Extract the [x, y] coordinate from the center of the cell holding the provided text.  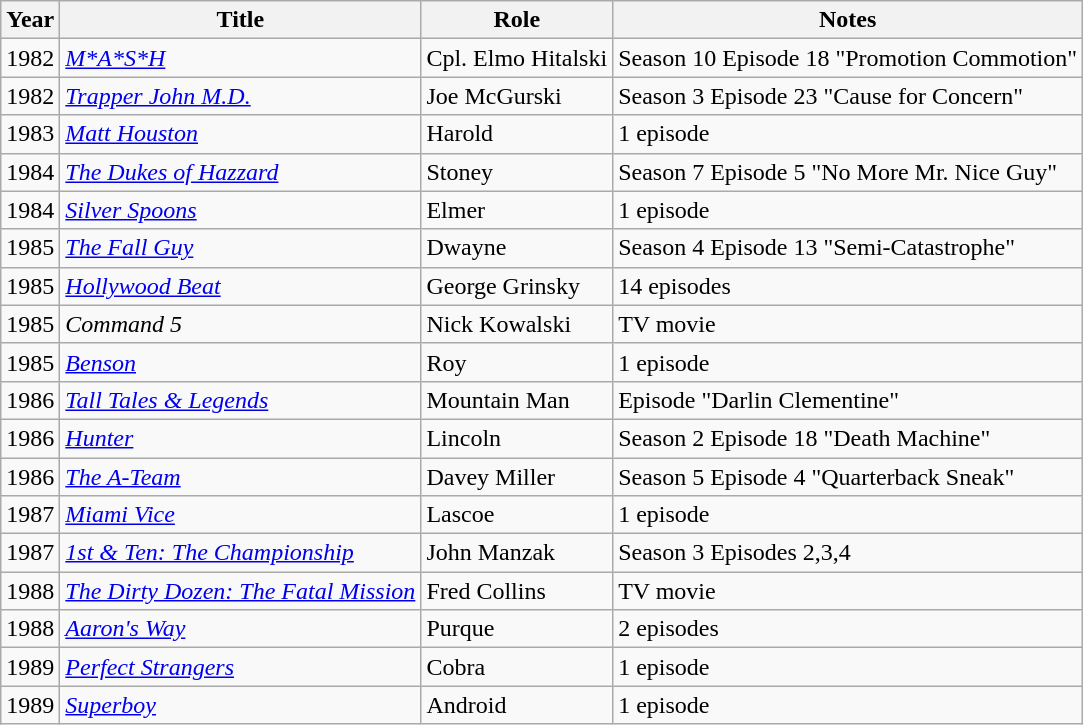
Season 3 Episodes 2,3,4 [848, 553]
14 episodes [848, 286]
Matt Houston [240, 134]
The Fall Guy [240, 248]
Season 4 Episode 13 "Semi-Catastrophe" [848, 248]
Stoney [517, 172]
Year [30, 20]
Tall Tales & Legends [240, 400]
Hollywood Beat [240, 286]
Superboy [240, 705]
Silver Spoons [240, 210]
Hunter [240, 438]
Episode "Darlin Clementine" [848, 400]
2 episodes [848, 629]
Roy [517, 362]
Nick Kowalski [517, 324]
Cobra [517, 667]
The Dirty Dozen: The Fatal Mission [240, 591]
Joe McGurski [517, 96]
Purque [517, 629]
Davey Miller [517, 477]
Season 3 Episode 23 "Cause for Concern" [848, 96]
Notes [848, 20]
1st & Ten: The Championship [240, 553]
Season 2 Episode 18 "Death Machine" [848, 438]
1983 [30, 134]
Benson [240, 362]
Role [517, 20]
Dwayne [517, 248]
Title [240, 20]
Lincoln [517, 438]
Perfect Strangers [240, 667]
Season 7 Episode 5 "No More Mr. Nice Guy" [848, 172]
Cpl. Elmo Hitalski [517, 58]
Miami Vice [240, 515]
The Dukes of Hazzard [240, 172]
Harold [517, 134]
Aaron's Way [240, 629]
Mountain Man [517, 400]
Fred Collins [517, 591]
Season 10 Episode 18 "Promotion Commotion" [848, 58]
Season 5 Episode 4 "Quarterback Sneak" [848, 477]
M*A*S*H [240, 58]
The A-Team [240, 477]
John Manzak [517, 553]
Lascoe [517, 515]
Android [517, 705]
George Grinsky [517, 286]
Trapper John M.D. [240, 96]
Command 5 [240, 324]
Elmer [517, 210]
